Scan for the cell matching the given text and deliver its [X, Y] coordinate at center. 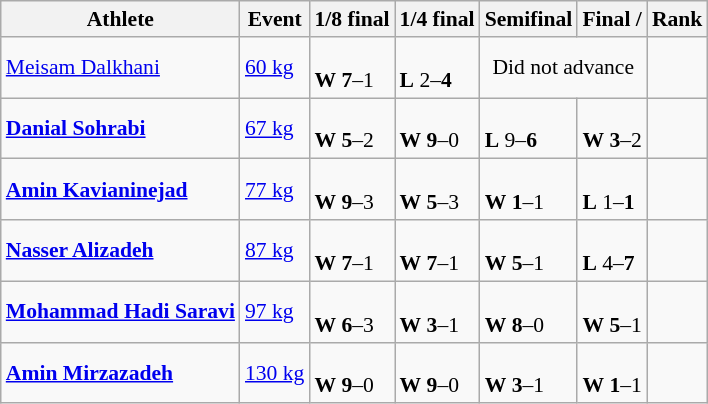
W 8–0 [529, 312]
Final / [612, 19]
1/4 final [438, 19]
Event [274, 19]
Rank [678, 19]
130 kg [274, 372]
L 2–4 [438, 68]
Mohammad Hadi Saravi [120, 312]
L 4–7 [612, 250]
Nasser Alizadeh [120, 250]
Meisam Dalkhani [120, 68]
Did not advance [564, 68]
W 3–2 [612, 128]
L 9–6 [529, 128]
1/8 final [352, 19]
L 1–1 [612, 190]
W 5–2 [352, 128]
Amin Mirzazadeh [120, 372]
87 kg [274, 250]
W 9–3 [352, 190]
Athlete [120, 19]
Danial Sohrabi [120, 128]
W 6–3 [352, 312]
67 kg [274, 128]
60 kg [274, 68]
77 kg [274, 190]
W 5–3 [438, 190]
97 kg [274, 312]
Amin Kavianinejad [120, 190]
Semifinal [529, 19]
